Return the (X, Y) coordinate for the center point of the cell that contains the specified text.  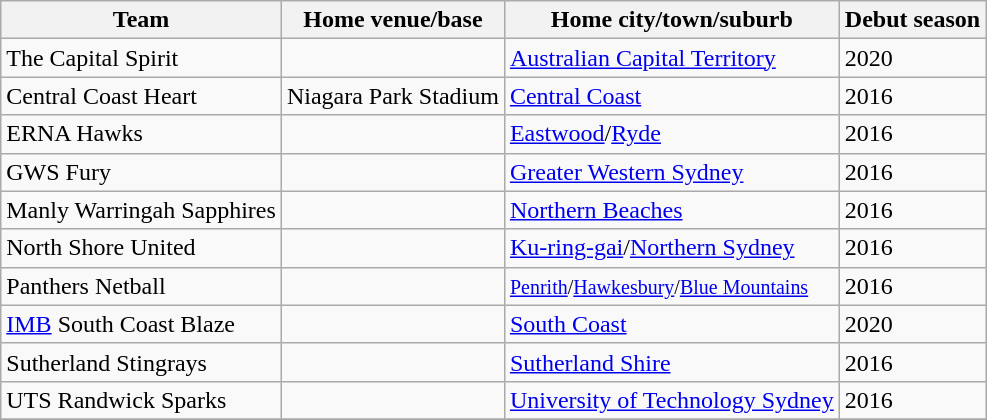
Manly Warringah Sapphires (142, 210)
South Coast (672, 324)
Panthers Netball (142, 286)
Sutherland Stingrays (142, 362)
Eastwood/Ryde (672, 134)
Central Coast (672, 96)
Penrith/Hawkesbury/Blue Mountains (672, 286)
Home venue/base (392, 20)
Greater Western Sydney (672, 172)
Home city/town/suburb (672, 20)
IMB South Coast Blaze (142, 324)
University of Technology Sydney (672, 400)
Northern Beaches (672, 210)
North Shore United (142, 248)
UTS Randwick Sparks (142, 400)
Australian Capital Territory (672, 58)
ERNA Hawks (142, 134)
Team (142, 20)
The Capital Spirit (142, 58)
GWS Fury (142, 172)
Debut season (912, 20)
Sutherland Shire (672, 362)
Ku-ring-gai/Northern Sydney (672, 248)
Central Coast Heart (142, 96)
Niagara Park Stadium (392, 96)
